Detect which cell encompasses the target text, then output its (X, Y) center coordinate. 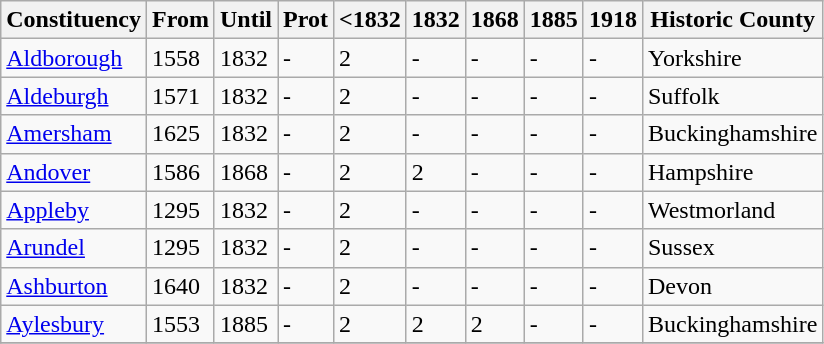
1553 (180, 324)
1571 (180, 96)
<1832 (370, 20)
Andover (74, 172)
Yorkshire (732, 58)
Suffolk (732, 96)
1625 (180, 134)
Aldeburgh (74, 96)
1586 (180, 172)
Sussex (732, 248)
Amersham (74, 134)
Aylesbury (74, 324)
Appleby (74, 210)
1918 (612, 20)
1640 (180, 286)
Westmorland (732, 210)
Devon (732, 286)
Arundel (74, 248)
Until (246, 20)
Hampshire (732, 172)
Historic County (732, 20)
Constituency (74, 20)
From (180, 20)
1558 (180, 58)
Ashburton (74, 286)
Aldborough (74, 58)
Prot (306, 20)
